Provide the (x, y) coordinate of the cell's center where the given text is located.  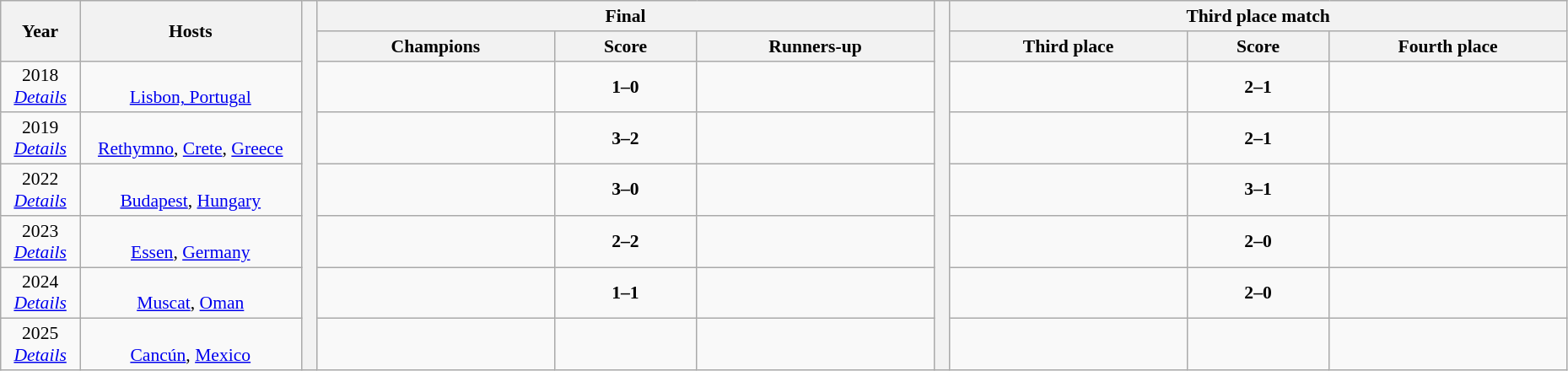
Rethymno, Crete, Greece (191, 138)
Champions (435, 46)
2018Details (40, 86)
1–1 (626, 293)
Final (626, 16)
Runners-up (815, 46)
2023Details (40, 241)
Cancún, Mexico (191, 344)
Hosts (191, 30)
2022Details (40, 191)
Year (40, 30)
2–2 (626, 241)
Essen, Germany (191, 241)
2019Details (40, 138)
3–2 (626, 138)
Third place (1068, 46)
2024Details (40, 293)
Lisbon, Portugal (191, 86)
Fourth place (1447, 46)
3–1 (1258, 191)
3–0 (626, 191)
2025Details (40, 344)
Muscat, Oman (191, 293)
Third place match (1258, 16)
1–0 (626, 86)
Budapest, Hungary (191, 191)
